Search for the cell housing the specified text and yield its (X, Y) center coordinate. 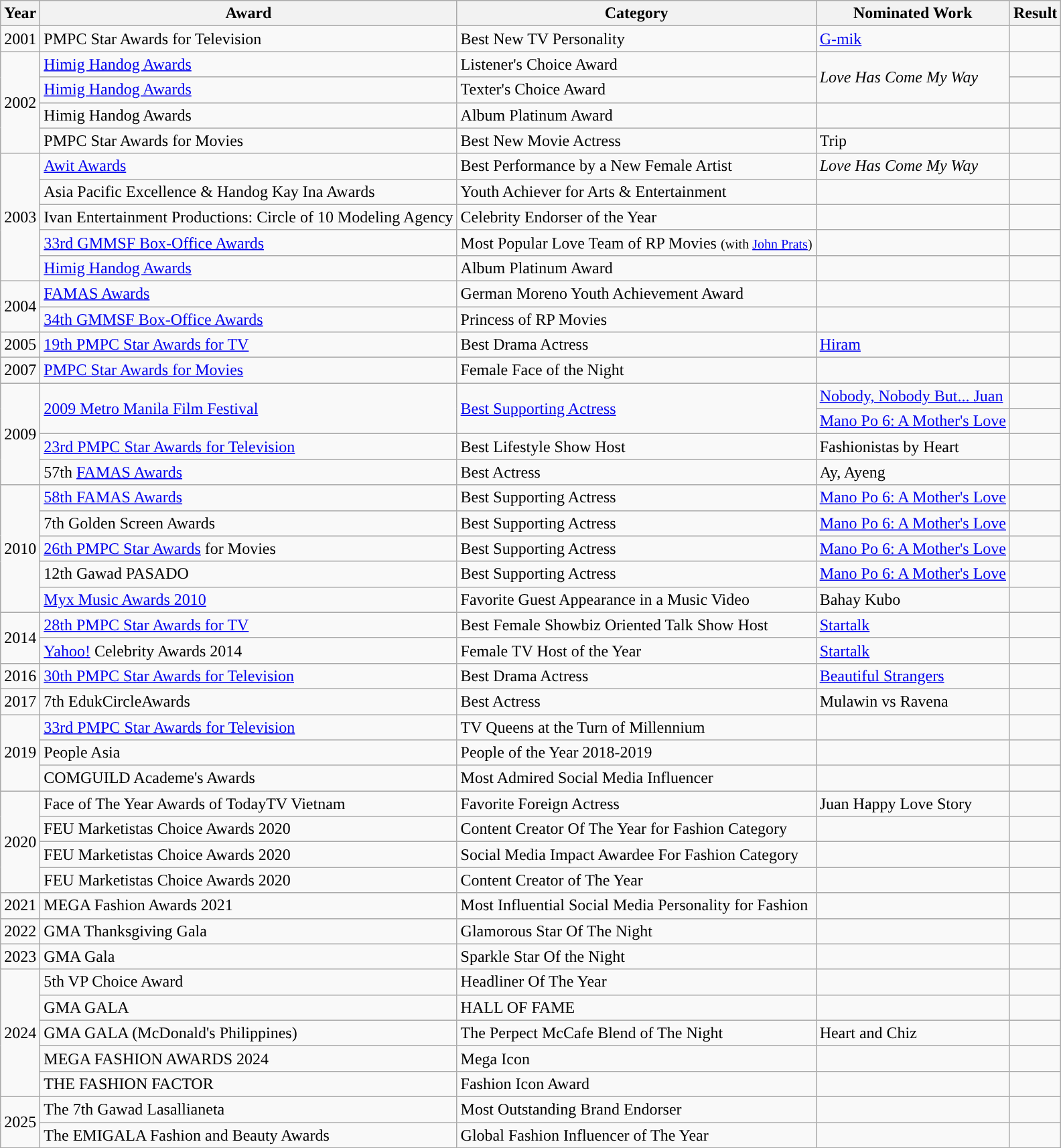
Most Popular Love Team of RP Movies (with John Prats) (636, 242)
2024 (20, 1033)
2017 (20, 701)
Nobody, Nobody But... Juan (912, 396)
Most Outstanding Brand Endorser (636, 1109)
12th Gawad PASADO (249, 574)
2003 (20, 217)
GMA GALA (McDonald's Philippines) (249, 1033)
Content Creator Of The Year for Fashion Category (636, 829)
2020 (20, 842)
HALL OF FAME (636, 1007)
Female TV Host of the Year (636, 650)
Favorite Foreign Actress (636, 804)
Best Lifestyle Show Host (636, 447)
Myx Music Awards 2010 (249, 599)
2009 (20, 434)
The Perpect McCafe Blend of The Night (636, 1033)
19th PMPC Star Awards for TV (249, 345)
7th Golden Screen Awards (249, 523)
The 7th Gawad Lasallianeta (249, 1109)
COMGUILD Academe's Awards (249, 778)
2023 (20, 956)
2005 (20, 345)
THE FASHION FACTOR (249, 1084)
33rd PMPC Star Awards for Television (249, 727)
Award (249, 13)
G-mik (912, 39)
People Asia (249, 753)
26th PMPC Star Awards for Movies (249, 549)
28th PMPC Star Awards for TV (249, 625)
Listener's Choice Award (636, 64)
People of the Year 2018-2019 (636, 753)
34th GMMSF Box-Office Awards (249, 319)
Face of The Year Awards of TodayTV Vietnam (249, 804)
2019 (20, 752)
GMA Thanksgiving Gala (249, 931)
MEGA FASHION AWARDS 2024 (249, 1058)
Most Admired Social Media Influencer (636, 778)
Best Female Showbiz Oriented Talk Show Host (636, 625)
2007 (20, 370)
30th PMPC Star Awards for Television (249, 676)
Glamorous Star Of The Night (636, 931)
Year (20, 13)
Heart and Chiz (912, 1033)
2010 (20, 549)
Best New TV Personality (636, 39)
Best Performance by a New Female Artist (636, 166)
Ivan Entertainment Productions: Circle of 10 Modeling Agency (249, 217)
Asia Pacific Excellence & Handog Kay Ina Awards (249, 192)
Princess of RP Movies (636, 319)
FAMAS Awards (249, 293)
Youth Achiever for Arts & Entertainment (636, 192)
Bahay Kubo (912, 599)
2009 Metro Manila Film Festival (249, 409)
Texter's Choice Award (636, 90)
Most Influential Social Media Personality for Fashion (636, 906)
TV Queens at the Turn of Millennium (636, 727)
2016 (20, 676)
23rd PMPC Star Awards for Television (249, 447)
5th VP Choice Award (249, 982)
GMA Gala (249, 956)
2002 (20, 102)
Mulawin vs Ravena (912, 701)
Headliner Of The Year (636, 982)
Category (636, 13)
Hiram (912, 345)
Nominated Work (912, 13)
Favorite Guest Appearance in a Music Video (636, 599)
Sparkle Star Of the Night (636, 956)
2025 (20, 1122)
57th FAMAS Awards (249, 472)
Celebrity Endorser of the Year (636, 217)
Juan Happy Love Story (912, 804)
2001 (20, 39)
Fashionistas by Heart (912, 447)
33rd GMMSF Box-Office Awards (249, 242)
Ay, Ayeng (912, 472)
Fashion Icon Award (636, 1084)
58th FAMAS Awards (249, 498)
2004 (20, 306)
German Moreno Youth Achievement Award (636, 293)
Best New Movie Actress (636, 141)
Female Face of the Night (636, 370)
The EMIGALA Fashion and Beauty Awards (249, 1135)
MEGA Fashion Awards 2021 (249, 906)
Result (1035, 13)
Yahoo! Celebrity Awards 2014 (249, 650)
7th EdukCircleAwards (249, 701)
Trip (912, 141)
Beautiful Strangers (912, 676)
2021 (20, 906)
Content Creator of The Year (636, 880)
Social Media Impact Awardee For Fashion Category (636, 855)
Awit Awards (249, 166)
Mega Icon (636, 1058)
GMA GALA (249, 1007)
PMPC Star Awards for Television (249, 39)
2022 (20, 931)
Global Fashion Influencer of The Year (636, 1135)
2014 (20, 638)
